Output the [x, y] coordinate of the center of the cell containing the given text.  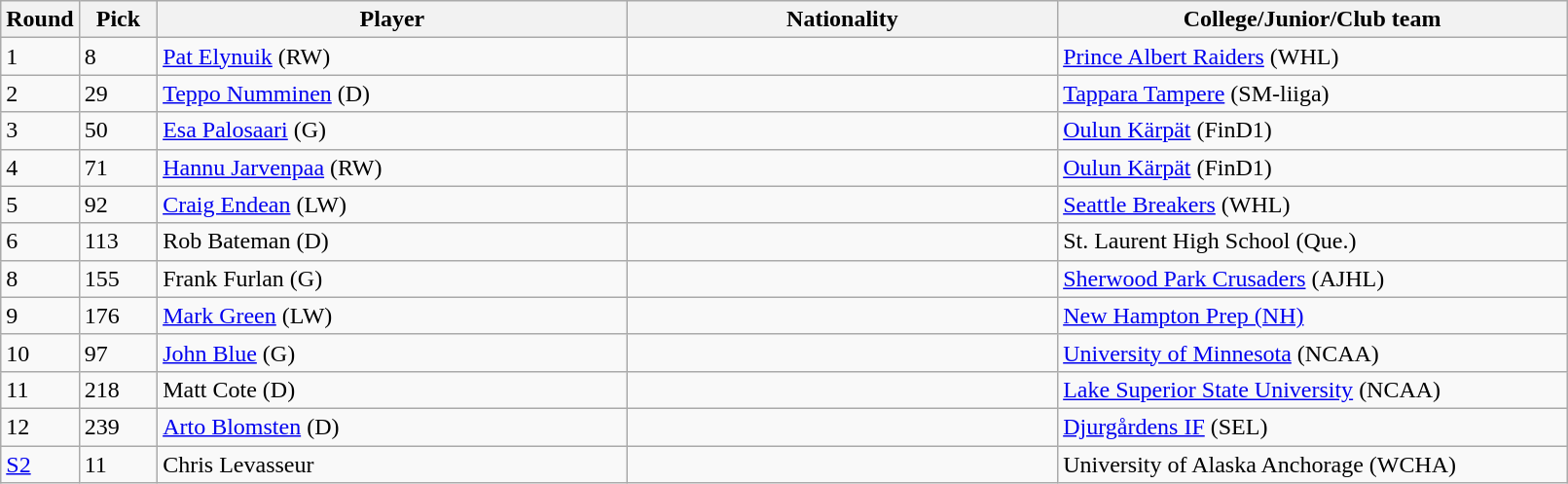
3 [40, 130]
4 [40, 168]
Player [393, 19]
New Hampton Prep (NH) [1312, 316]
Djurgårdens IF (SEL) [1312, 427]
1 [40, 56]
239 [118, 427]
Matt Cote (D) [393, 390]
College/Junior/Club team [1312, 19]
Tappara Tampere (SM-liiga) [1312, 93]
Sherwood Park Crusaders (AJHL) [1312, 279]
Arto Blomsten (D) [393, 427]
Pick [118, 19]
University of Minnesota (NCAA) [1312, 353]
113 [118, 242]
218 [118, 390]
176 [118, 316]
Nationality [842, 19]
5 [40, 205]
University of Alaska Anchorage (WCHA) [1312, 465]
Prince Albert Raiders (WHL) [1312, 56]
12 [40, 427]
Rob Bateman (D) [393, 242]
S2 [40, 465]
71 [118, 168]
Seattle Breakers (WHL) [1312, 205]
9 [40, 316]
John Blue (G) [393, 353]
2 [40, 93]
Lake Superior State University (NCAA) [1312, 390]
St. Laurent High School (Que.) [1312, 242]
Chris Levasseur [393, 465]
155 [118, 279]
Pat Elynuik (RW) [393, 56]
50 [118, 130]
10 [40, 353]
Hannu Jarvenpaa (RW) [393, 168]
Frank Furlan (G) [393, 279]
Craig Endean (LW) [393, 205]
Mark Green (LW) [393, 316]
6 [40, 242]
92 [118, 205]
Esa Palosaari (G) [393, 130]
Teppo Numminen (D) [393, 93]
29 [118, 93]
Round [40, 19]
97 [118, 353]
